Locate the cell with the specified text and output its (X, Y) center coordinate. 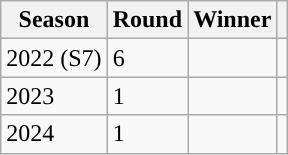
Round (147, 20)
Season (54, 20)
2022 (S7) (54, 58)
2024 (54, 134)
6 (147, 58)
Winner (232, 20)
2023 (54, 96)
